Return [x, y] of the center of cell containing provided text 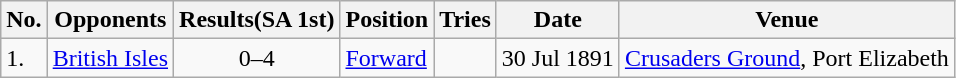
30 Jul 1891 [558, 58]
Position [387, 20]
Results(SA 1st) [257, 20]
1. [24, 58]
Venue [786, 20]
Crusaders Ground, Port Elizabeth [786, 58]
Date [558, 20]
No. [24, 20]
Tries [466, 20]
0–4 [257, 58]
Forward [387, 58]
Opponents [110, 20]
British Isles [110, 58]
